Identify which cell holds the provided text, then report its [x, y] central coordinate. 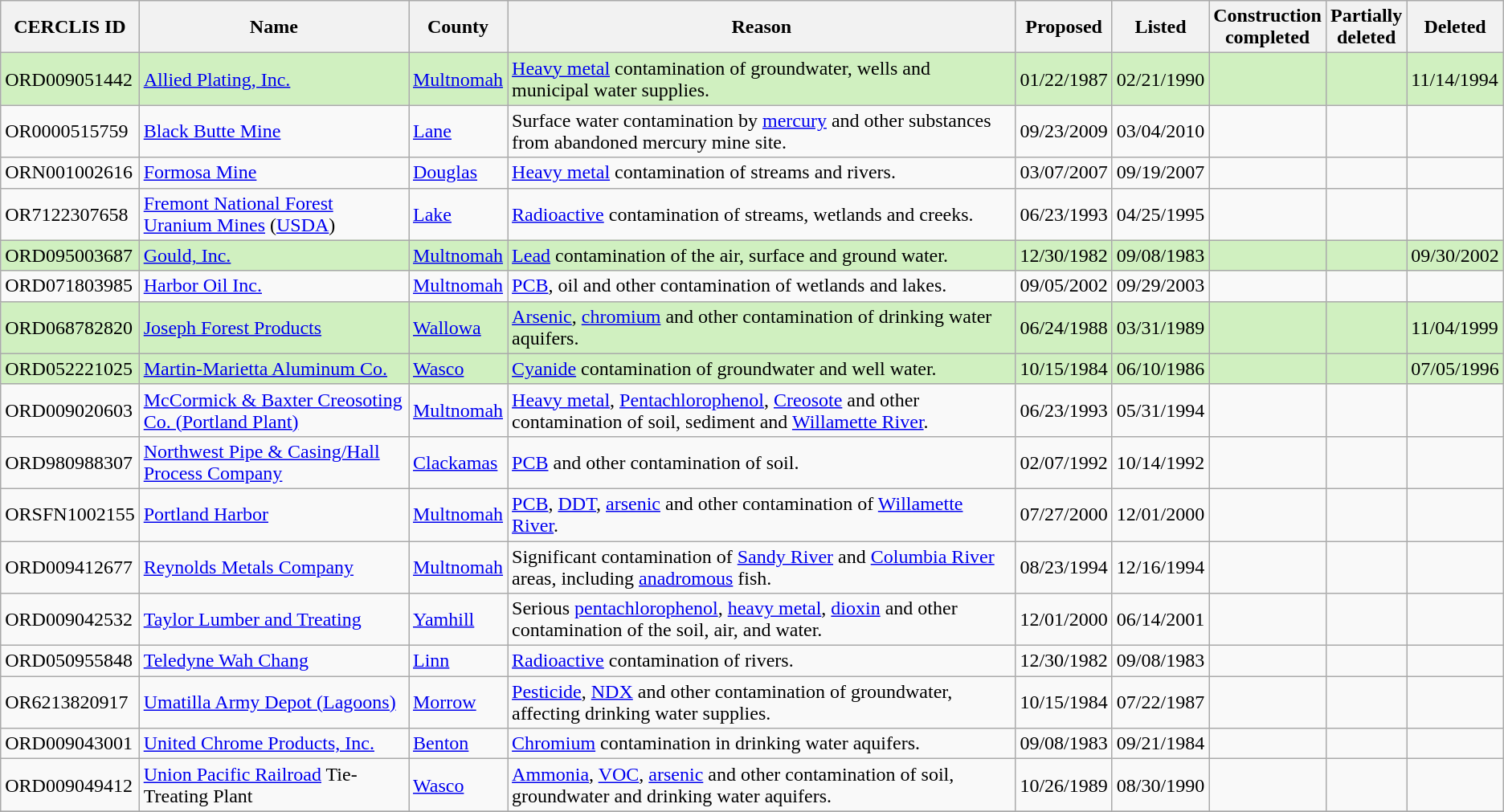
04/25/1995 [1160, 214]
OR0000515759 [70, 132]
Fremont National Forest Uranium Mines (USDA) [273, 214]
Gould, Inc. [273, 255]
11/14/1994 [1455, 79]
01/22/1987 [1064, 79]
03/04/2010 [1160, 132]
Lane [458, 132]
Reynolds Metals Company [273, 567]
Clackamas [458, 463]
09/05/2002 [1064, 286]
Reason [762, 27]
Radioactive contamination of streams, wetlands and creeks. [762, 214]
Lead contamination of the air, surface and ground water. [762, 255]
07/27/2000 [1064, 514]
Constructioncompleted [1268, 27]
09/29/2003 [1160, 286]
OR7122307658 [70, 214]
McCormick & Baxter Creosoting Co. (Portland Plant) [273, 410]
ORD050955848 [70, 661]
ORD009412677 [70, 567]
ORD068782820 [70, 328]
ORD009051442 [70, 79]
Harbor Oil Inc. [273, 286]
Teledyne Wah Chang [273, 661]
ORD009049412 [70, 785]
Name [273, 27]
Union Pacific Railroad Tie-Treating Plant [273, 785]
12/16/1994 [1160, 567]
Proposed [1064, 27]
CERCLIS ID [70, 27]
Chromium contamination in drinking water aquifers. [762, 744]
Morrow [458, 702]
10/14/1992 [1160, 463]
PCB and other contamination of soil. [762, 463]
06/10/1986 [1160, 369]
09/30/2002 [1455, 255]
08/30/1990 [1160, 785]
Benton [458, 744]
ORSFN1002155 [70, 514]
Surface water contamination by mercury and other substances from abandoned mercury mine site. [762, 132]
County [458, 27]
Black Butte Mine [273, 132]
Lake [458, 214]
ORD980988307 [70, 463]
Cyanide contamination of groundwater and well water. [762, 369]
03/07/2007 [1064, 173]
Umatilla Army Depot (Lagoons) [273, 702]
Taylor Lumber and Treating [273, 620]
PCB, DDT, arsenic and other contamination of Willamette River. [762, 514]
Linn [458, 661]
08/23/1994 [1064, 567]
Listed [1160, 27]
Radioactive contamination of rivers. [762, 661]
07/22/1987 [1160, 702]
06/14/2001 [1160, 620]
Significant contamination of Sandy River and Columbia River areas, including anadromous fish. [762, 567]
ORD052221025 [70, 369]
Deleted [1455, 27]
ORD071803985 [70, 286]
02/21/1990 [1160, 79]
02/07/1992 [1064, 463]
Northwest Pipe & Casing/Hall Process Company [273, 463]
10/26/1989 [1064, 785]
Douglas [458, 173]
Joseph Forest Products [273, 328]
Portland Harbor [273, 514]
07/05/1996 [1455, 369]
06/24/1988 [1064, 328]
United Chrome Products, Inc. [273, 744]
ORD009020603 [70, 410]
Heavy metal contamination of streams and rivers. [762, 173]
Heavy metal contamination of groundwater, wells and municipal water supplies. [762, 79]
Wallowa [458, 328]
11/04/1999 [1455, 328]
Yamhill [458, 620]
05/31/1994 [1160, 410]
Partiallydeleted [1366, 27]
ORD009042532 [70, 620]
Heavy metal, Pentachlorophenol, Creosote and other contamination of soil, sediment and Willamette River. [762, 410]
Pesticide, NDX and other contamination of groundwater, affecting drinking water supplies. [762, 702]
OR6213820917 [70, 702]
Allied Plating, Inc. [273, 79]
Serious pentachlorophenol, heavy metal, dioxin and other contamination of the soil, air, and water. [762, 620]
Formosa Mine [273, 173]
Martin-Marietta Aluminum Co. [273, 369]
Arsenic, chromium and other contamination of drinking water aquifers. [762, 328]
ORD095003687 [70, 255]
09/23/2009 [1064, 132]
03/31/1989 [1160, 328]
09/19/2007 [1160, 173]
ORD009043001 [70, 744]
PCB, oil and other contamination of wetlands and lakes. [762, 286]
Ammonia, VOC, arsenic and other contamination of soil, groundwater and drinking water aquifers. [762, 785]
09/21/1984 [1160, 744]
ORN001002616 [70, 173]
